Scan for the cell matching the given text and deliver its [x, y] coordinate at center. 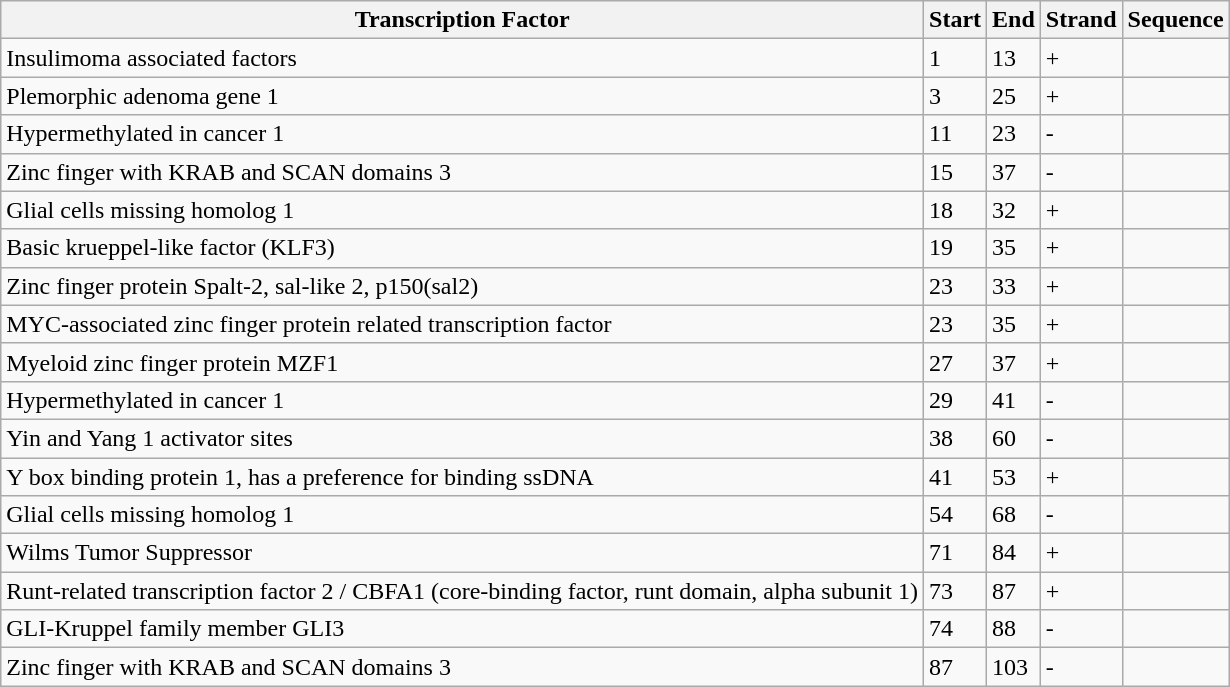
74 [956, 629]
53 [1014, 477]
Myeloid zinc finger protein MZF1 [462, 362]
End [1014, 20]
60 [1014, 438]
32 [1014, 210]
11 [956, 134]
Basic krueppel-like factor (KLF3) [462, 248]
71 [956, 553]
Y box binding protein 1, has a preference for binding ssDNA [462, 477]
1 [956, 58]
Insulimoma associated factors [462, 58]
25 [1014, 96]
29 [956, 400]
88 [1014, 629]
54 [956, 515]
GLI-Kruppel family member GLI3 [462, 629]
18 [956, 210]
27 [956, 362]
73 [956, 591]
MYC-associated zinc finger protein related transcription factor [462, 324]
33 [1014, 286]
Transcription Factor [462, 20]
19 [956, 248]
38 [956, 438]
Wilms Tumor Suppressor [462, 553]
103 [1014, 667]
Runt-related transcription factor 2 / CBFA1 (core-binding factor, runt domain, alpha subunit 1) [462, 591]
Zinc finger protein Spalt-2, sal-like 2, p150(sal2) [462, 286]
Plemorphic adenoma gene 1 [462, 96]
13 [1014, 58]
68 [1014, 515]
84 [1014, 553]
Strand [1081, 20]
Sequence [1176, 20]
15 [956, 172]
Start [956, 20]
Yin and Yang 1 activator sites [462, 438]
3 [956, 96]
